Output the [x, y] coordinate of the center of the cell containing the given text.  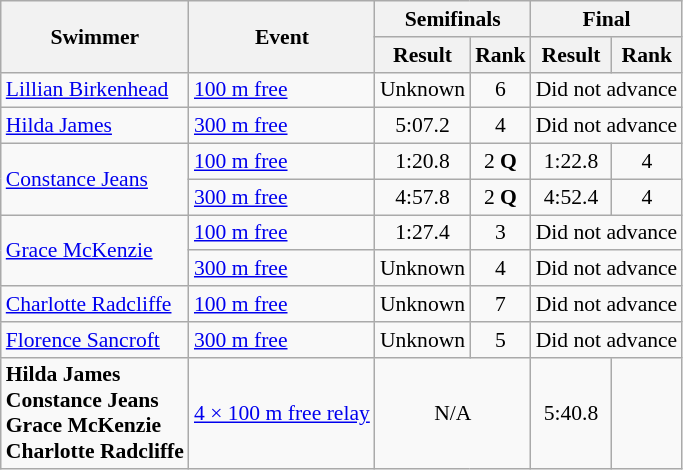
7 [500, 304]
Hilda James [95, 126]
5:40.8 [572, 413]
Event [282, 36]
4:52.4 [572, 197]
Swimmer [95, 36]
6 [500, 90]
Florence Sancroft [95, 340]
Hilda James Constance Jeans Grace McKenzie Charlotte Radcliffe [95, 413]
1:22.8 [572, 162]
4:57.8 [422, 197]
4 × 100 m free relay [282, 413]
N/A [453, 413]
5 [500, 340]
3 [500, 233]
Constance Jeans [95, 180]
5:07.2 [422, 126]
Charlotte Radcliffe [95, 304]
Lillian Birkenhead [95, 90]
1:27.4 [422, 233]
1:20.8 [422, 162]
Semifinals [453, 19]
Grace McKenzie [95, 250]
Final [607, 19]
